Pinpoint the cell where the given text exists, returning its [x, y] midpoint coordinate. 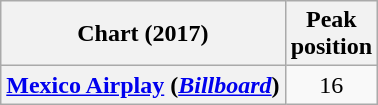
16 [331, 85]
Mexico Airplay (Billboard) [143, 85]
Peakposition [331, 34]
Chart (2017) [143, 34]
